Identify which cell holds the provided text, then report its (x, y) central coordinate. 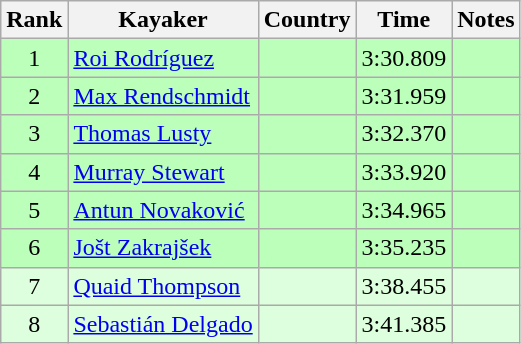
Rank (34, 20)
Notes (486, 20)
3:41.385 (404, 324)
4 (34, 172)
3:38.455 (404, 286)
Jošt Zakrajšek (163, 248)
Quaid Thompson (163, 286)
Murray Stewart (163, 172)
3:33.920 (404, 172)
Max Rendschmidt (163, 96)
3:34.965 (404, 210)
6 (34, 248)
3 (34, 134)
Antun Novaković (163, 210)
3:31.959 (404, 96)
Time (404, 20)
3:32.370 (404, 134)
Roi Rodríguez (163, 58)
Country (307, 20)
1 (34, 58)
5 (34, 210)
Sebastián Delgado (163, 324)
2 (34, 96)
3:35.235 (404, 248)
8 (34, 324)
3:30.809 (404, 58)
Kayaker (163, 20)
Thomas Lusty (163, 134)
7 (34, 286)
